Locate the cell with the specified text and output its [X, Y] center coordinate. 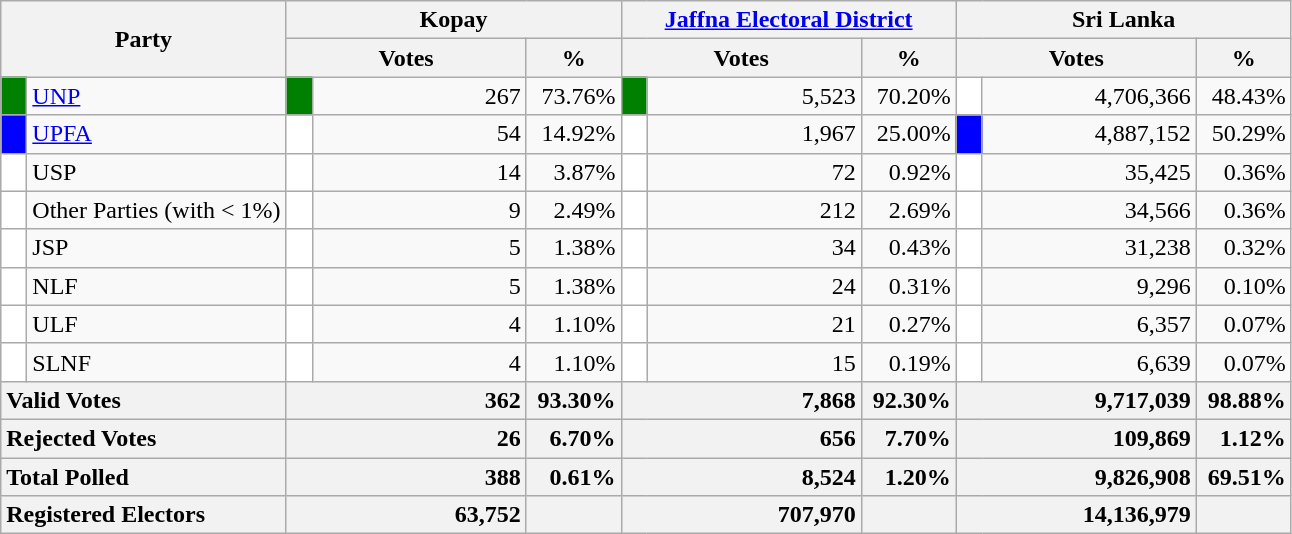
35,425 [1089, 172]
69.51% [1244, 477]
8,524 [741, 477]
0.32% [1244, 248]
Total Polled [144, 477]
Rejected Votes [144, 438]
34,566 [1089, 210]
267 [419, 96]
73.76% [574, 96]
6,639 [1089, 362]
50.29% [1244, 134]
31,238 [1089, 248]
656 [741, 438]
1.12% [1244, 438]
7,868 [741, 400]
21 [754, 324]
Party [144, 39]
362 [406, 400]
4,706,366 [1089, 96]
UNP [156, 96]
Kopay [454, 20]
34 [754, 248]
Other Parties (with < 1%) [156, 210]
4,887,152 [1089, 134]
92.30% [908, 400]
Registered Electors [144, 515]
24 [754, 286]
2.49% [574, 210]
14,136,979 [1076, 515]
0.19% [908, 362]
14 [419, 172]
25.00% [908, 134]
Sri Lanka [1124, 20]
UPFA [156, 134]
70.20% [908, 96]
0.10% [1244, 286]
Valid Votes [144, 400]
109,869 [1076, 438]
0.92% [908, 172]
0.43% [908, 248]
9,296 [1089, 286]
0.27% [908, 324]
1.20% [908, 477]
3.87% [574, 172]
26 [406, 438]
9,826,908 [1076, 477]
15 [754, 362]
63,752 [406, 515]
0.61% [574, 477]
2.69% [908, 210]
6.70% [574, 438]
USP [156, 172]
SLNF [156, 362]
7.70% [908, 438]
707,970 [741, 515]
98.88% [1244, 400]
9,717,039 [1076, 400]
0.31% [908, 286]
72 [754, 172]
JSP [156, 248]
9 [419, 210]
212 [754, 210]
1,967 [754, 134]
388 [406, 477]
ULF [156, 324]
Jaffna Electoral District [788, 20]
NLF [156, 286]
6,357 [1089, 324]
48.43% [1244, 96]
93.30% [574, 400]
54 [419, 134]
14.92% [574, 134]
5,523 [754, 96]
